Scan for the cell matching the given text and deliver its (X, Y) coordinate at center. 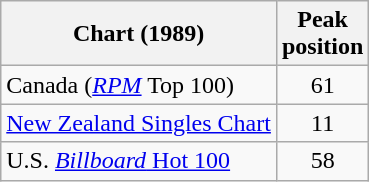
New Zealand Singles Chart (139, 123)
Canada (RPM Top 100) (139, 85)
58 (322, 161)
Chart (1989) (139, 34)
Peakposition (322, 34)
U.S. Billboard Hot 100 (139, 161)
61 (322, 85)
11 (322, 123)
